For the text-containing cell, return its midpoint in [x, y] coordinate format. 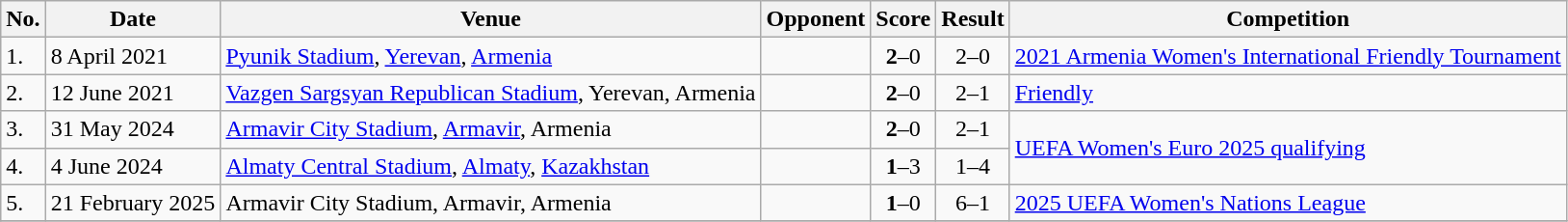
4 June 2024 [133, 166]
2021 Armenia Women's International Friendly Tournament [1288, 56]
2. [23, 93]
1–3 [903, 166]
UEFA Women's Euro 2025 qualifying [1288, 148]
1–4 [973, 166]
Almaty Central Stadium, Almaty, Kazakhstan [491, 166]
3. [23, 129]
Venue [491, 19]
Result [973, 19]
4. [23, 166]
6–1 [973, 203]
No. [23, 19]
Opponent [816, 19]
Competition [1288, 19]
Pyunik Stadium, Yerevan, Armenia [491, 56]
31 May 2024 [133, 129]
1. [23, 56]
5. [23, 203]
Vazgen Sargsyan Republican Stadium, Yerevan, Armenia [491, 93]
Score [903, 19]
2025 UEFA Women's Nations League [1288, 203]
1–0 [903, 203]
21 February 2025 [133, 203]
12 June 2021 [133, 93]
Date [133, 19]
8 April 2021 [133, 56]
Friendly [1288, 93]
